Find where the given text appears and provide that cell's center as (x, y) coordinate. 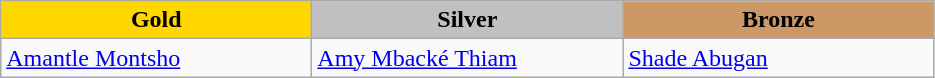
Amantle Montsho (156, 58)
Shade Abugan (778, 58)
Gold (156, 20)
Bronze (778, 20)
Silver (468, 20)
Amy Mbacké Thiam (468, 58)
